Scan for the cell matching the given text and deliver its (x, y) coordinate at center. 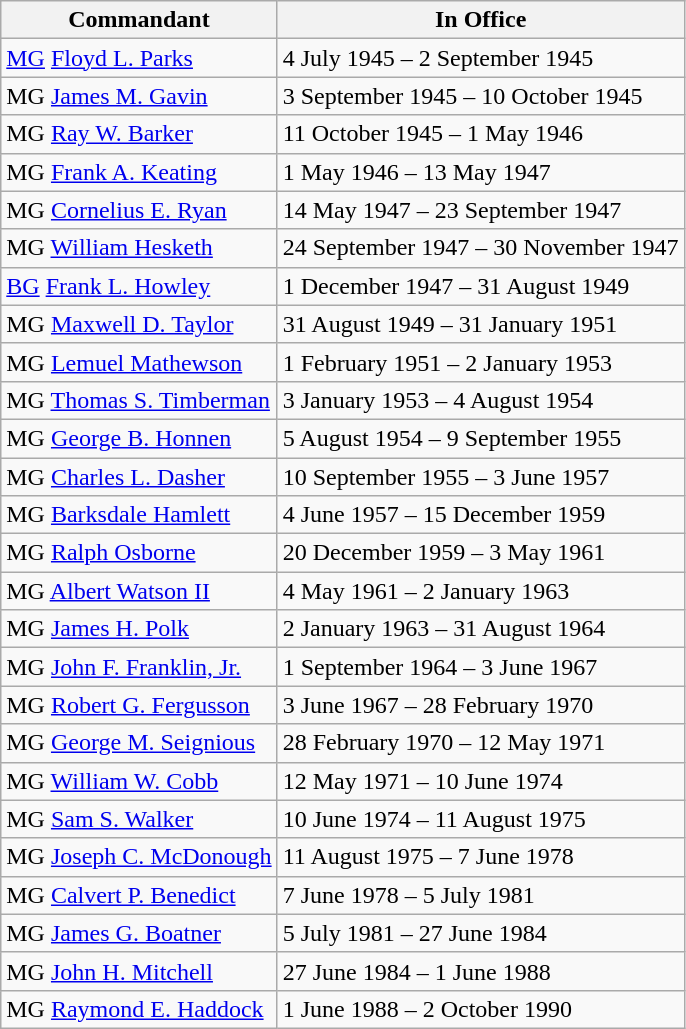
MG Thomas S. Timberman (139, 400)
MG James H. Polk (139, 629)
31 August 1949 – 31 January 1951 (480, 324)
1 February 1951 – 2 January 1953 (480, 362)
MG Raymond E. Haddock (139, 1009)
5 August 1954 – 9 September 1955 (480, 438)
2 January 1963 – 31 August 1964 (480, 629)
10 June 1974 – 11 August 1975 (480, 819)
MG James M. Gavin (139, 96)
MG Ray W. Barker (139, 134)
MG Joseph C. McDonough (139, 857)
28 February 1970 – 12 May 1971 (480, 743)
MG Lemuel Mathewson (139, 362)
MG William Hesketh (139, 248)
14 May 1947 – 23 September 1947 (480, 210)
10 September 1955 – 3 June 1957 (480, 477)
In Office (480, 20)
20 December 1959 – 3 May 1961 (480, 553)
BG Frank L. Howley (139, 286)
Commandant (139, 20)
7 June 1978 – 5 July 1981 (480, 895)
MG James G. Boatner (139, 933)
MG Frank A. Keating (139, 172)
MG George M. Seignious (139, 743)
MG Floyd L. Parks (139, 58)
11 August 1975 – 7 June 1978 (480, 857)
1 May 1946 – 13 May 1947 (480, 172)
3 September 1945 – 10 October 1945 (480, 96)
4 June 1957 – 15 December 1959 (480, 515)
MG John F. Franklin, Jr. (139, 667)
MG Albert Watson II (139, 591)
MG Cornelius E. Ryan (139, 210)
11 October 1945 – 1 May 1946 (480, 134)
MG Ralph Osborne (139, 553)
4 May 1961 – 2 January 1963 (480, 591)
MG Robert G. Fergusson (139, 705)
MG Barksdale Hamlett (139, 515)
MG Sam S. Walker (139, 819)
MG John H. Mitchell (139, 971)
MG Calvert P. Benedict (139, 895)
24 September 1947 – 30 November 1947 (480, 248)
MG Charles L. Dasher (139, 477)
5 July 1981 – 27 June 1984 (480, 933)
1 June 1988 – 2 October 1990 (480, 1009)
3 January 1953 – 4 August 1954 (480, 400)
12 May 1971 – 10 June 1974 (480, 781)
4 July 1945 – 2 September 1945 (480, 58)
27 June 1984 – 1 June 1988 (480, 971)
MG William W. Cobb (139, 781)
1 September 1964 – 3 June 1967 (480, 667)
MG George B. Honnen (139, 438)
1 December 1947 – 31 August 1949 (480, 286)
MG Maxwell D. Taylor (139, 324)
3 June 1967 – 28 February 1970 (480, 705)
